For the text-containing cell, return its midpoint in (x, y) coordinate format. 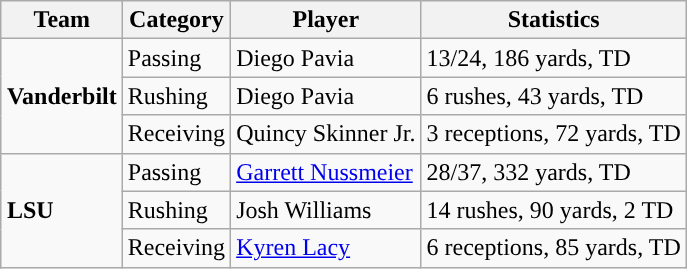
Statistics (554, 20)
LSU (62, 210)
Player (326, 20)
Category (176, 20)
Josh Williams (326, 210)
Vanderbilt (62, 96)
14 rushes, 90 yards, 2 TD (554, 210)
Quincy Skinner Jr. (326, 134)
6 rushes, 43 yards, TD (554, 96)
6 receptions, 85 yards, TD (554, 248)
Team (62, 20)
13/24, 186 yards, TD (554, 58)
Kyren Lacy (326, 248)
Garrett Nussmeier (326, 172)
28/37, 332 yards, TD (554, 172)
3 receptions, 72 yards, TD (554, 134)
